For the text-containing cell, return its midpoint in (X, Y) coordinate format. 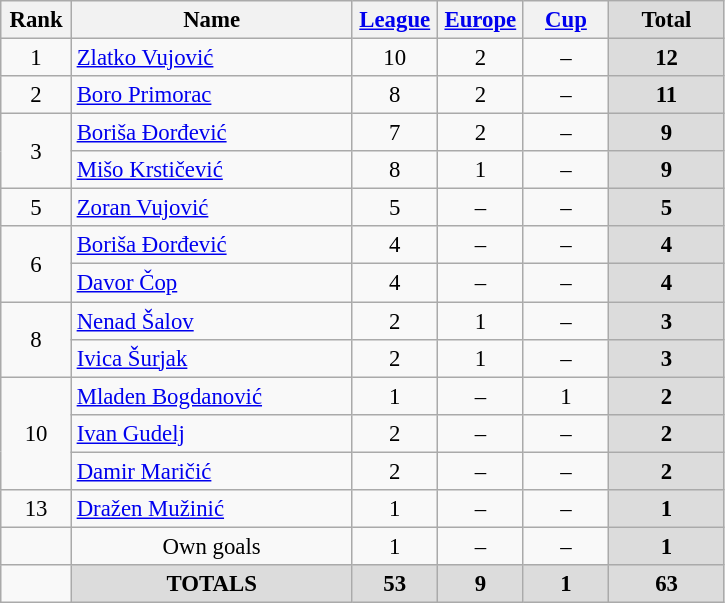
Ivica Šurjak (212, 358)
6 (36, 264)
Cup (566, 20)
11 (667, 95)
Dražen Mužinić (212, 509)
Mladen Bogdanović (212, 396)
Damir Maričić (212, 471)
Nenad Šalov (212, 321)
Zoran Vujović (212, 208)
TOTALS (212, 584)
Mišo Krstičević (212, 170)
Davor Čop (212, 283)
Name (212, 20)
Own goals (212, 546)
12 (667, 58)
7 (395, 133)
13 (36, 509)
Total (667, 20)
League (395, 20)
Rank (36, 20)
53 (395, 584)
Zlatko Vujović (212, 58)
Boro Primorac (212, 95)
Ivan Gudelj (212, 433)
63 (667, 584)
Europe (481, 20)
